Capture the cell that displays the provided text and extract its (X, Y) central coordinate. 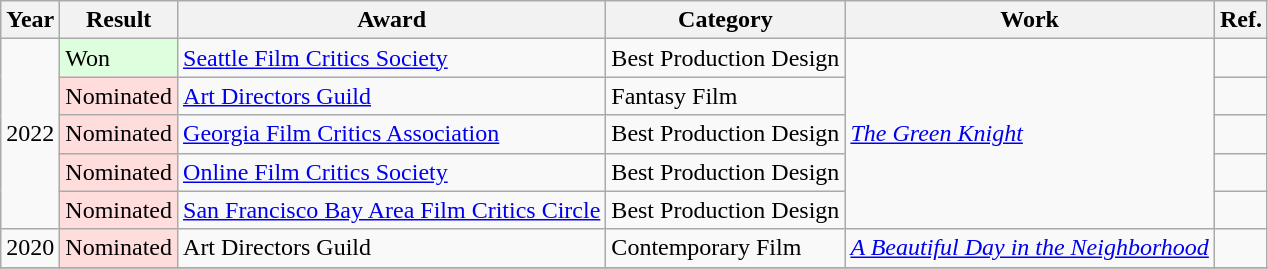
Award (392, 20)
Result (119, 20)
2022 (30, 134)
Won (119, 58)
2020 (30, 248)
Fantasy Film (726, 96)
Year (30, 20)
The Green Knight (1030, 134)
San Francisco Bay Area Film Critics Circle (392, 210)
Contemporary Film (726, 248)
Ref. (1240, 20)
Work (1030, 20)
A Beautiful Day in the Neighborhood (1030, 248)
Seattle Film Critics Society (392, 58)
Category (726, 20)
Online Film Critics Society (392, 172)
Georgia Film Critics Association (392, 134)
